Provide the (X, Y) coordinate of the cell's center where the given text is located.  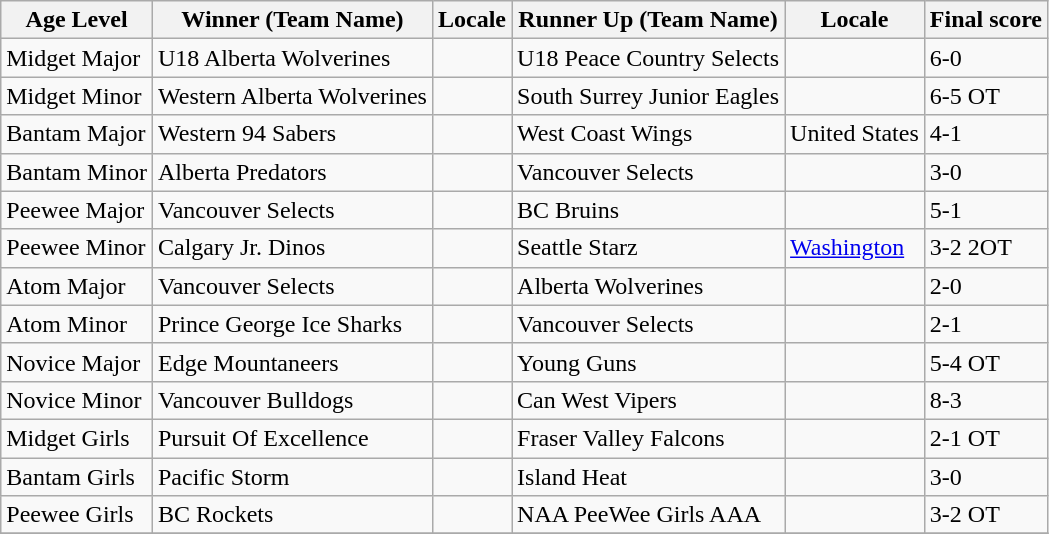
Midget Minor (77, 96)
Pursuit Of Excellence (292, 438)
Vancouver Bulldogs (292, 400)
Runner Up (Team Name) (648, 20)
Midget Girls (77, 438)
Atom Minor (77, 324)
Peewee Girls (77, 515)
Novice Major (77, 362)
6-0 (986, 58)
U18 Peace Country Selects (648, 58)
8-3 (986, 400)
Novice Minor (77, 400)
U18 Alberta Wolverines (292, 58)
Bantam Minor (77, 172)
5-4 OT (986, 362)
BC Rockets (292, 515)
Midget Major (77, 58)
West Coast Wings (648, 134)
Age Level (77, 20)
Young Guns (648, 362)
Pacific Storm (292, 477)
Island Heat (648, 477)
Fraser Valley Falcons (648, 438)
Can West Vipers (648, 400)
Seattle Starz (648, 248)
BC Bruins (648, 210)
Bantam Girls (77, 477)
Western 94 Sabers (292, 134)
Peewee Major (77, 210)
3-2 OT (986, 515)
Calgary Jr. Dinos (292, 248)
2-0 (986, 286)
United States (855, 134)
Final score (986, 20)
Western Alberta Wolverines (292, 96)
Edge Mountaneers (292, 362)
3-2 2OT (986, 248)
South Surrey Junior Eagles (648, 96)
Alberta Wolverines (648, 286)
5-1 (986, 210)
2-1 (986, 324)
Prince George Ice Sharks (292, 324)
Peewee Minor (77, 248)
NAA PeeWee Girls AAA (648, 515)
4-1 (986, 134)
Bantam Major (77, 134)
Washington (855, 248)
Atom Major (77, 286)
Alberta Predators (292, 172)
6-5 OT (986, 96)
Winner (Team Name) (292, 20)
2-1 OT (986, 438)
